Search for the cell housing the specified text and yield its [x, y] center coordinate. 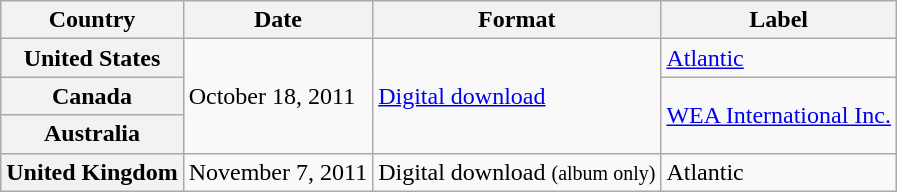
Date [278, 20]
United States [92, 58]
November 7, 2011 [278, 172]
Country [92, 20]
United Kingdom [92, 172]
Digital download [517, 96]
Label [779, 20]
Digital download (album only) [517, 172]
Canada [92, 96]
Format [517, 20]
October 18, 2011 [278, 96]
WEA International Inc. [779, 115]
Australia [92, 134]
